Return (X, Y) of the center of cell containing provided text 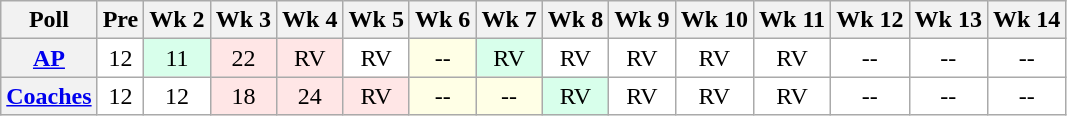
18 (243, 96)
Coaches (49, 96)
Wk 4 (310, 20)
Wk 10 (714, 20)
Wk 9 (642, 20)
Wk 12 (870, 20)
Wk 3 (243, 20)
Wk 13 (948, 20)
24 (310, 96)
Wk 5 (376, 20)
AP (49, 58)
Wk 8 (575, 20)
Wk 7 (509, 20)
Wk 14 (1026, 20)
Wk 2 (177, 20)
Pre (120, 20)
22 (243, 58)
Wk 11 (792, 20)
Poll (49, 20)
Wk 6 (442, 20)
11 (177, 58)
